Detect which cell encompasses the target text, then output its [X, Y] center coordinate. 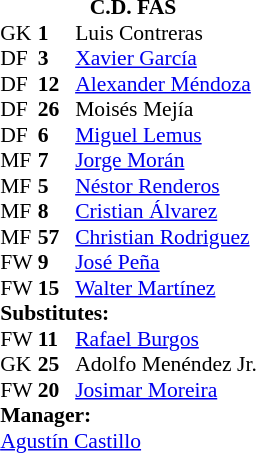
7 [57, 160]
11 [57, 338]
57 [57, 236]
12 [57, 83]
25 [57, 364]
5 [57, 185]
15 [57, 287]
8 [57, 211]
6 [57, 134]
3 [57, 58]
1 [57, 32]
26 [57, 109]
9 [57, 262]
20 [57, 389]
